From the cell containing the given text, extract its center point as [X, Y] coordinate. 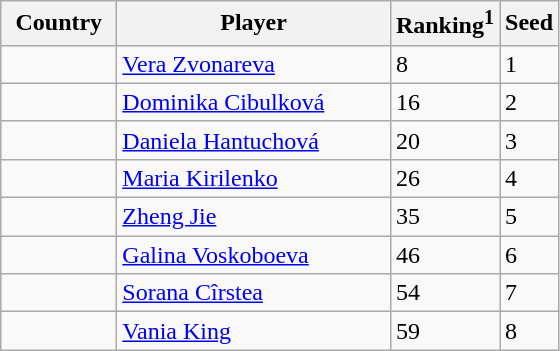
Galina Voskoboeva [254, 255]
Zheng Jie [254, 217]
46 [444, 255]
Vania King [254, 331]
35 [444, 217]
5 [530, 217]
16 [444, 102]
1 [530, 64]
7 [530, 293]
Seed [530, 24]
Country [59, 24]
59 [444, 331]
Player [254, 24]
54 [444, 293]
26 [444, 178]
6 [530, 255]
Sorana Cîrstea [254, 293]
Ranking1 [444, 24]
4 [530, 178]
3 [530, 140]
Dominika Cibulková [254, 102]
Maria Kirilenko [254, 178]
2 [530, 102]
Vera Zvonareva [254, 64]
20 [444, 140]
Daniela Hantuchová [254, 140]
